Pinpoint the cell where the given text exists, returning its (x, y) midpoint coordinate. 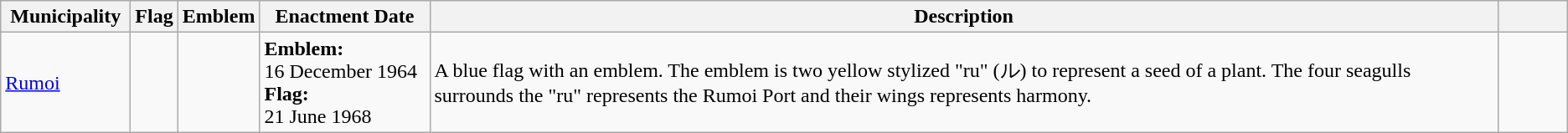
Emblem:16 December 1964Flag:21 June 1968 (345, 82)
Enactment Date (345, 17)
Rumoi (65, 82)
Flag (154, 17)
Municipality (65, 17)
Emblem (219, 17)
Description (963, 17)
